Identify which cell holds the provided text, then report its [x, y] central coordinate. 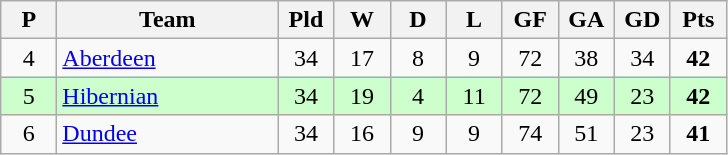
L [474, 20]
D [418, 20]
Dundee [168, 134]
38 [586, 58]
GF [530, 20]
41 [698, 134]
Pld [306, 20]
19 [362, 96]
GD [642, 20]
GA [586, 20]
P [29, 20]
51 [586, 134]
Pts [698, 20]
Aberdeen [168, 58]
49 [586, 96]
16 [362, 134]
6 [29, 134]
5 [29, 96]
8 [418, 58]
17 [362, 58]
Team [168, 20]
Hibernian [168, 96]
11 [474, 96]
74 [530, 134]
W [362, 20]
